For the text-containing cell, return its midpoint in (x, y) coordinate format. 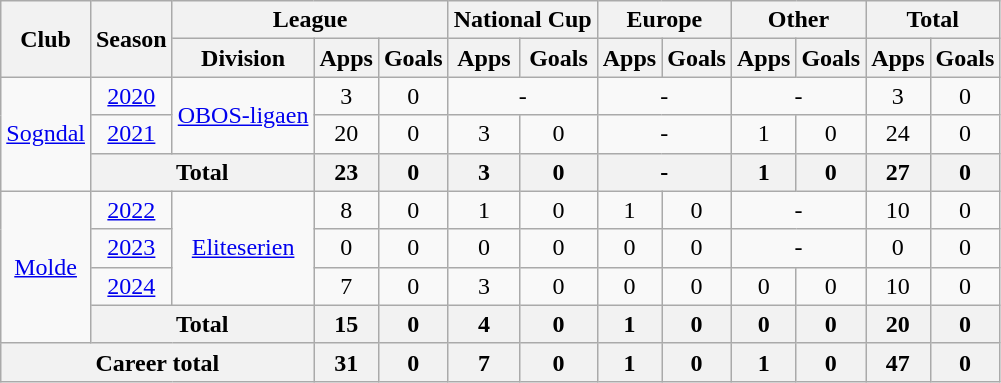
8 (346, 210)
Molde (46, 267)
27 (898, 172)
Other (798, 20)
League (310, 20)
National Cup (522, 20)
Career total (158, 362)
Europe (664, 20)
Season (131, 39)
Club (46, 39)
2021 (131, 134)
Eliteserien (243, 248)
31 (346, 362)
2020 (131, 96)
Division (243, 58)
OBOS-ligaen (243, 115)
2023 (131, 248)
2024 (131, 286)
4 (484, 324)
23 (346, 172)
2022 (131, 210)
24 (898, 134)
47 (898, 362)
15 (346, 324)
Sogndal (46, 134)
